Return (X, Y) of the center of cell containing provided text 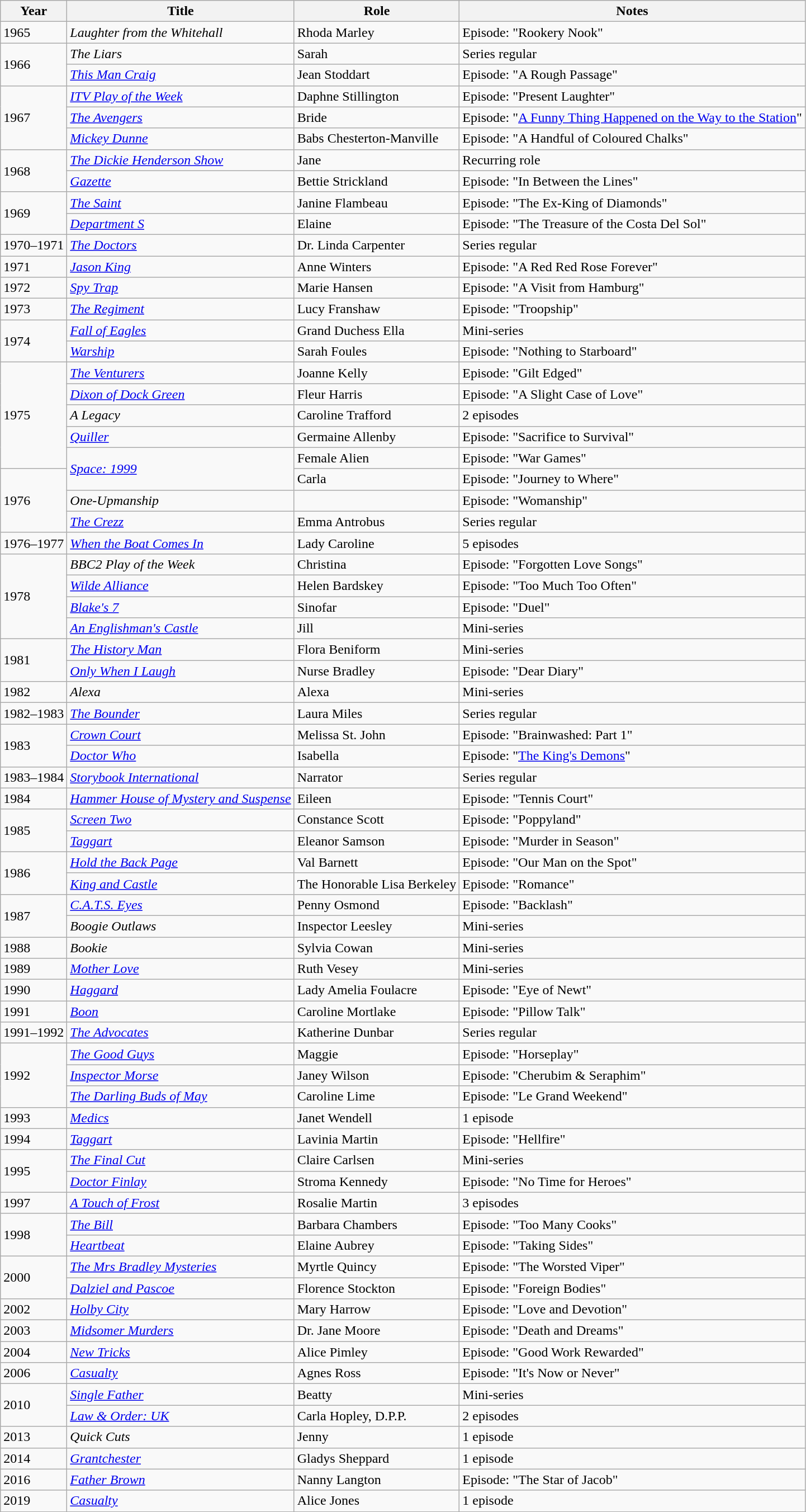
Lavinia Martin (377, 1139)
Mickey Dunne (181, 139)
ITV Play of the Week (181, 96)
2010 (34, 1405)
1982–1983 (34, 714)
Episode: "Brainwashed: Part 1" (632, 735)
The Good Guys (181, 1054)
Jane (377, 160)
C.A.T.S. Eyes (181, 905)
Boogie Outlaws (181, 926)
Caroline Lime (377, 1097)
Episode: "Love and Devotion" (632, 1310)
Claire Carlsen (377, 1160)
Episode: "Sacrifice to Survival" (632, 437)
Eileen (377, 798)
2004 (34, 1352)
Daphne Stillington (377, 96)
Recurring role (632, 160)
Episode: "Duel" (632, 607)
1990 (34, 990)
Spy Trap (181, 288)
Doctor Who (181, 756)
2013 (34, 1437)
1971 (34, 267)
A Touch of Frost (181, 1203)
Episode: "Our Man on the Spot" (632, 862)
1991–1992 (34, 1033)
Janet Wendell (377, 1118)
Episode: "Womanship" (632, 500)
Jean Stoddart (377, 75)
1967 (34, 117)
Sarah Foules (377, 352)
Department S (181, 224)
Episode: "Murder in Season" (632, 841)
Janine Flambeau (377, 202)
Episode: "A Red Red Rose Forever" (632, 267)
The Saint (181, 202)
One-Upmanship (181, 500)
The Advocates (181, 1033)
1989 (34, 969)
Episode: "Romance" (632, 883)
Sarah (377, 54)
Jenny (377, 1437)
Episode: "Poppyland" (632, 820)
Doctor Finlay (181, 1182)
Wilde Alliance (181, 585)
Isabella (377, 756)
Law & Order: UK (181, 1416)
1983–1984 (34, 777)
Year (34, 11)
2006 (34, 1373)
1981 (34, 660)
Episode: "No Time for Heroes" (632, 1182)
Episode: "A Funny Thing Happened on the Way to the Station" (632, 117)
The History Man (181, 650)
Nanny Langton (377, 1480)
Grand Duchess Ella (377, 330)
Carla Hopley, D.P.P. (377, 1416)
Episode: "A Slight Case of Love" (632, 394)
2016 (34, 1480)
Episode: "Forgotten Love Songs" (632, 564)
Jill (377, 629)
Elaine Aubrey (377, 1245)
Barbara Chambers (377, 1224)
The Regiment (181, 309)
Inspector Leesley (377, 926)
Episode: "Death and Dreams" (632, 1331)
2000 (34, 1277)
Haggard (181, 990)
Boon (181, 1012)
Lady Caroline (377, 543)
Hold the Back Page (181, 862)
Episode: "The Star of Jacob" (632, 1480)
1992 (34, 1075)
Eleanor Samson (377, 841)
Carla (377, 479)
Single Father (181, 1395)
Babs Chesterton-Manville (377, 139)
1966 (34, 64)
Mary Harrow (377, 1310)
This Man Craig (181, 75)
1995 (34, 1171)
3 episodes (632, 1203)
Agnes Ross (377, 1373)
Episode: "Tennis Court" (632, 798)
Only When I Laugh (181, 671)
Janey Wilson (377, 1075)
1983 (34, 745)
An Englishman's Castle (181, 629)
Episode: "The Treasure of the Costa Del Sol" (632, 224)
Lucy Franshaw (377, 309)
1978 (34, 596)
1970–1971 (34, 245)
Helen Bardskey (377, 585)
Sinofar (377, 607)
Sylvia Cowan (377, 948)
A Legacy (181, 415)
1968 (34, 171)
Episode: "Pillow Talk" (632, 1012)
5 episodes (632, 543)
1969 (34, 213)
1965 (34, 32)
Dr. Jane Moore (377, 1331)
Caroline Trafford (377, 415)
Mother Love (181, 969)
2019 (34, 1501)
Elaine (377, 224)
Rhoda Marley (377, 32)
Episode: "Dear Diary" (632, 671)
Space: 1999 (181, 469)
Myrtle Quincy (377, 1267)
1986 (34, 873)
Episode: "Too Many Cooks" (632, 1224)
Anne Winters (377, 267)
Blake's 7 (181, 607)
Episode: "A Visit from Hamburg" (632, 288)
Laura Miles (377, 714)
1976–1977 (34, 543)
King and Castle (181, 883)
Germaine Allenby (377, 437)
Episode: "Nothing to Starboard" (632, 352)
Episode: "The King's Demons" (632, 756)
Quick Cuts (181, 1437)
Christina (377, 564)
The Bill (181, 1224)
Bookie (181, 948)
Heartbeat (181, 1245)
Gladys Sheppard (377, 1458)
Episode: "Le Grand Weekend" (632, 1097)
Narrator (377, 777)
2003 (34, 1331)
1976 (34, 500)
Midsomer Murders (181, 1331)
Episode: "Horseplay" (632, 1054)
BBC2 Play of the Week (181, 564)
Female Alien (377, 458)
The Doctors (181, 245)
Inspector Morse (181, 1075)
Val Barnett (377, 862)
Rosalie Martin (377, 1203)
1987 (34, 915)
Jason King (181, 267)
Episode: "Troopship" (632, 309)
Episode: "Cherubim & Seraphim" (632, 1075)
Crown Court (181, 735)
Katherine Dunbar (377, 1033)
Episode: "Gilt Edged" (632, 373)
1998 (34, 1235)
Notes (632, 11)
Hammer House of Mystery and Suspense (181, 798)
Fleur Harris (377, 394)
1982 (34, 692)
1975 (34, 415)
Gazette (181, 181)
Maggie (377, 1054)
2002 (34, 1310)
The Venturers (181, 373)
Episode: "The Worsted Viper" (632, 1267)
2014 (34, 1458)
Emma Antrobus (377, 522)
Episode: "Hellfire" (632, 1139)
The Crezz (181, 522)
Lady Amelia Foulacre (377, 990)
1972 (34, 288)
Father Brown (181, 1480)
Fall of Eagles (181, 330)
Caroline Mortlake (377, 1012)
The Final Cut (181, 1160)
The Darling Buds of May (181, 1097)
Episode: "Good Work Rewarded" (632, 1352)
Episode: "Too Much Too Often" (632, 585)
1991 (34, 1012)
When the Boat Comes In (181, 543)
Bride (377, 117)
Storybook International (181, 777)
Quiller (181, 437)
Episode: "Rookery Nook" (632, 32)
Joanne Kelly (377, 373)
The Dickie Henderson Show (181, 160)
Episode: "Taking Sides" (632, 1245)
New Tricks (181, 1352)
Holby City (181, 1310)
The Honorable Lisa Berkeley (377, 883)
Episode: "A Rough Passage" (632, 75)
Episode: "Eye of Newt" (632, 990)
1985 (34, 830)
Dr. Linda Carpenter (377, 245)
Florence Stockton (377, 1288)
Episode: "Journey to Where" (632, 479)
1973 (34, 309)
The Mrs Bradley Mysteries (181, 1267)
Alice Jones (377, 1501)
1997 (34, 1203)
1988 (34, 948)
1994 (34, 1139)
Episode: "In Between the Lines" (632, 181)
Beatty (377, 1395)
Episode: "War Games" (632, 458)
Constance Scott (377, 820)
Warship (181, 352)
Alice Pimley (377, 1352)
Role (377, 11)
Grantchester (181, 1458)
Episode: "It's Now or Never" (632, 1373)
Medics (181, 1118)
Laughter from the Whitehall (181, 32)
Nurse Bradley (377, 671)
1984 (34, 798)
Melissa St. John (377, 735)
Marie Hansen (377, 288)
Episode: "The Ex-King of Diamonds" (632, 202)
Dixon of Dock Green (181, 394)
Dalziel and Pascoe (181, 1288)
Stroma Kennedy (377, 1182)
Episode: "A Handful of Coloured Chalks" (632, 139)
1974 (34, 341)
Bettie Strickland (377, 181)
Episode: "Foreign Bodies" (632, 1288)
Ruth Vesey (377, 969)
Title (181, 11)
The Bounder (181, 714)
Episode: "Backlash" (632, 905)
1993 (34, 1118)
Flora Beniform (377, 650)
Screen Two (181, 820)
The Liars (181, 54)
Episode: "Present Laughter" (632, 96)
The Avengers (181, 117)
Penny Osmond (377, 905)
